Pinpoint the cell where the given text exists, returning its (X, Y) midpoint coordinate. 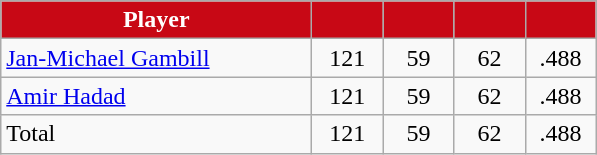
Amir Hadad (156, 96)
Jan-Michael Gambill (156, 58)
Player (156, 20)
Total (156, 134)
